Determine the [X, Y] coordinate at the center of the cell enclosing the given text.  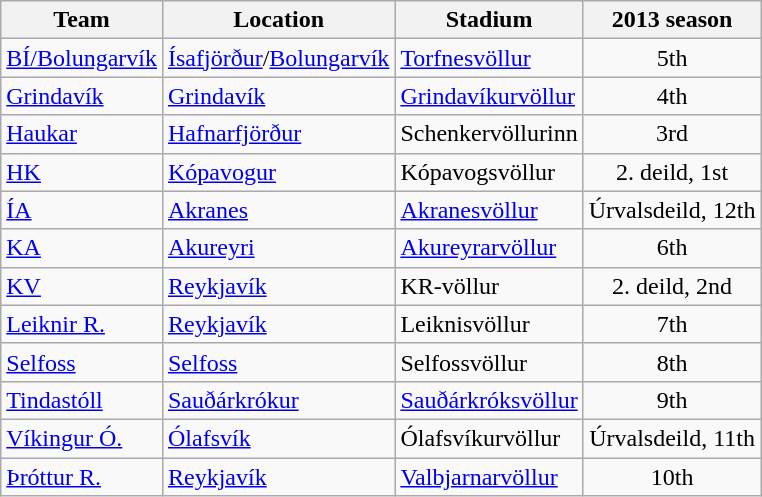
Víkingur Ó. [82, 438]
2013 season [672, 20]
Kópavogsvöllur [489, 172]
KV [82, 286]
Þróttur R. [82, 477]
Leiknir R. [82, 324]
Location [278, 20]
3rd [672, 134]
HK [82, 172]
10th [672, 477]
5th [672, 58]
9th [672, 400]
Team [82, 20]
Grindavíkurvöllur [489, 96]
Tindastóll [82, 400]
Hafnarfjörður [278, 134]
Sauðárkróksvöllur [489, 400]
Ólafsvíkurvöllur [489, 438]
Úrvalsdeild, 12th [672, 210]
Valbjarnarvöllur [489, 477]
7th [672, 324]
Akranes [278, 210]
Ísafjörður/Bolungarvík [278, 58]
Sauðárkrókur [278, 400]
8th [672, 362]
ÍA [82, 210]
Akureyri [278, 248]
Stadium [489, 20]
Ólafsvík [278, 438]
6th [672, 248]
Schenkervöllurinn [489, 134]
2. deild, 1st [672, 172]
2. deild, 2nd [672, 286]
Akureyrarvöllur [489, 248]
KR-völlur [489, 286]
Akranesvöllur [489, 210]
Selfossvöllur [489, 362]
Torfnesvöllur [489, 58]
Haukar [82, 134]
BÍ/Bolungarvík [82, 58]
Leiknisvöllur [489, 324]
Kópavogur [278, 172]
4th [672, 96]
KA [82, 248]
Úrvalsdeild, 11th [672, 438]
